For the text-containing cell, return its midpoint in (X, Y) coordinate format. 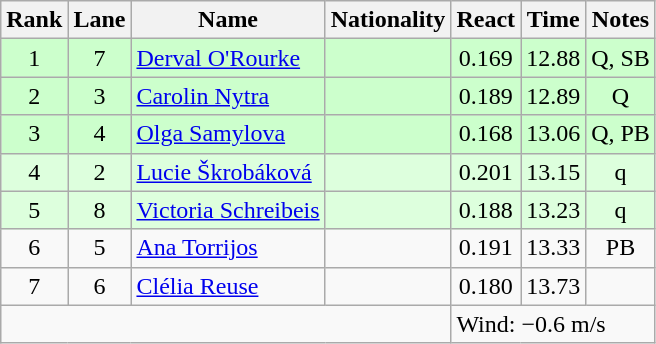
Olga Samylova (228, 134)
PB (621, 248)
Q, SB (621, 58)
12.88 (554, 58)
0.180 (486, 286)
Derval O'Rourke (228, 58)
13.15 (554, 172)
Carolin Nytra (228, 96)
13.33 (554, 248)
Victoria Schreibeis (228, 210)
Rank (34, 20)
1 (34, 58)
Lane (100, 20)
Q (621, 96)
0.189 (486, 96)
Wind: −0.6 m/s (554, 324)
Notes (621, 20)
Lucie Škrobáková (228, 172)
0.168 (486, 134)
Q, PB (621, 134)
Clélia Reuse (228, 286)
0.188 (486, 210)
Name (228, 20)
0.169 (486, 58)
0.201 (486, 172)
8 (100, 210)
12.89 (554, 96)
Nationality (388, 20)
Ana Torrijos (228, 248)
13.06 (554, 134)
0.191 (486, 248)
13.23 (554, 210)
13.73 (554, 286)
Time (554, 20)
React (486, 20)
